Return [X, Y] of the center of cell containing provided text 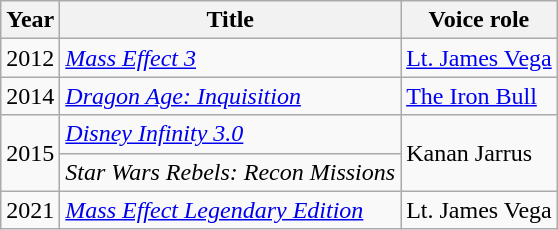
Kanan Jarrus [480, 153]
2014 [30, 96]
The Iron Bull [480, 96]
2012 [30, 58]
2015 [30, 153]
Dragon Age: Inquisition [230, 96]
Mass Effect Legendary Edition [230, 210]
Voice role [480, 20]
2021 [30, 210]
Mass Effect 3 [230, 58]
Year [30, 20]
Title [230, 20]
Star Wars Rebels: Recon Missions [230, 172]
Disney Infinity 3.0 [230, 134]
